For the text-containing cell, return its midpoint in (X, Y) coordinate format. 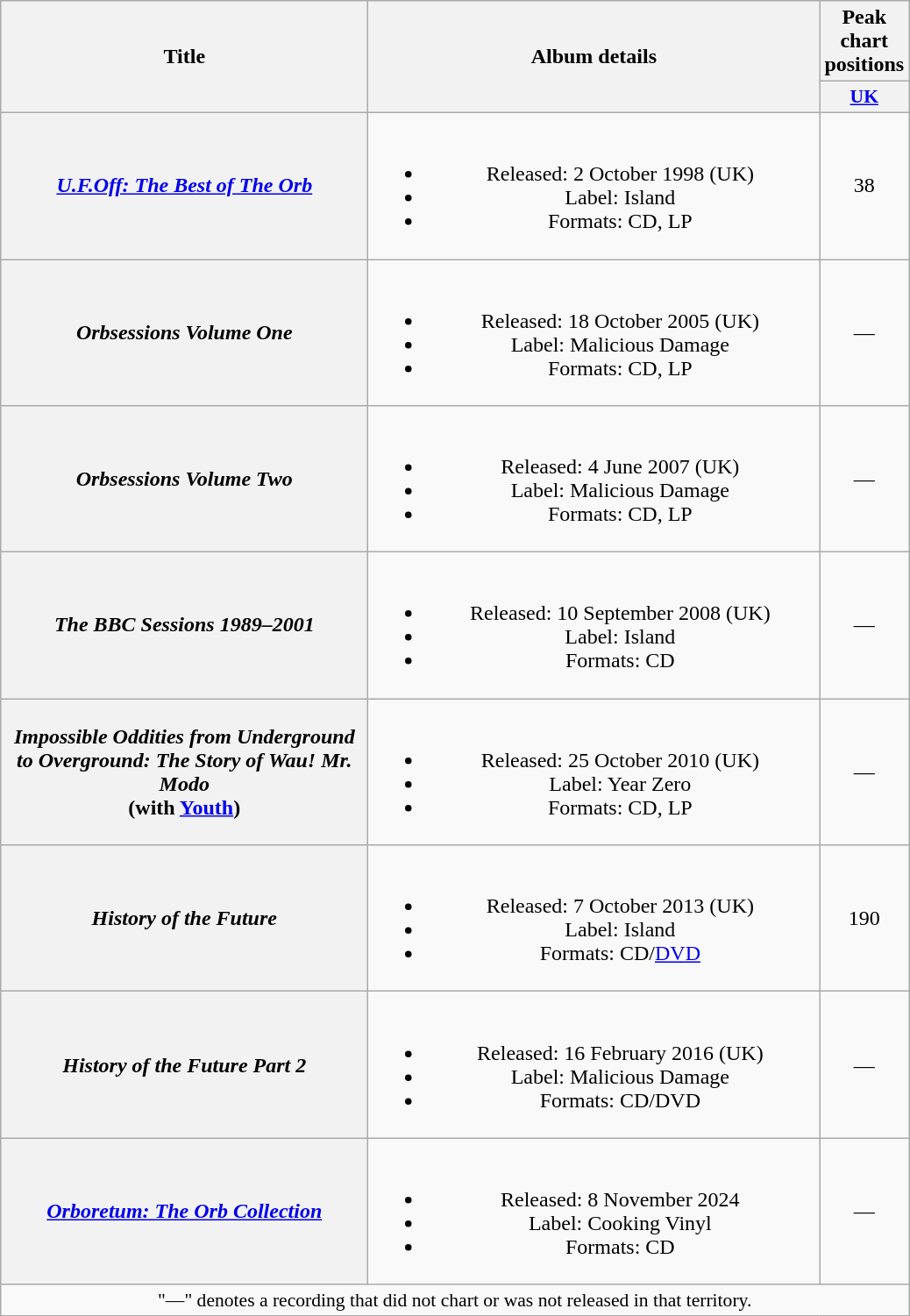
Released: 7 October 2013 (UK)Label: IslandFormats: CD/DVD (594, 919)
Album details (594, 57)
Released: 25 October 2010 (UK)Label: Year ZeroFormats: CD, LP (594, 772)
History of the Future Part 2 (184, 1064)
Released: 2 October 1998 (UK)Label: IslandFormats: CD, LP (594, 186)
Released: 4 June 2007 (UK)Label: Malicious DamageFormats: CD, LP (594, 479)
Title (184, 57)
Impossible Oddities from Underground to Overground: The Story of Wau! Mr. Modo(with Youth) (184, 772)
Orboretum: The Orb Collection (184, 1212)
History of the Future (184, 919)
Orbsessions Volume Two (184, 479)
Orbsessions Volume One (184, 333)
Released: 18 October 2005 (UK)Label: Malicious DamageFormats: CD, LP (594, 333)
U.F.Off: The Best of The Orb (184, 186)
Released: 10 September 2008 (UK)Label: IslandFormats: CD (594, 626)
190 (864, 919)
38 (864, 186)
"—" denotes a recording that did not chart or was not released in that territory. (455, 1300)
Peak chart positions (864, 41)
The BBC Sessions 1989–2001 (184, 626)
Released: 16 February 2016 (UK)Label: Malicious DamageFormats: CD/DVD (594, 1064)
UK (864, 97)
Released: 8 November 2024Label: Cooking VinylFormats: CD (594, 1212)
